Determine the (X, Y) coordinate at the center of the cell enclosing the given text.  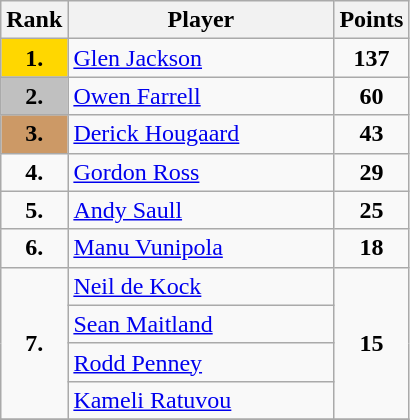
Manu Vunipola (201, 248)
Points (372, 20)
29 (372, 172)
5. (34, 210)
43 (372, 134)
6. (34, 248)
Glen Jackson (201, 58)
25 (372, 210)
2. (34, 96)
1. (34, 58)
18 (372, 248)
Sean Maitland (201, 324)
137 (372, 58)
Rodd Penney (201, 362)
7. (34, 343)
Kameli Ratuvou (201, 400)
Neil de Kock (201, 286)
Derick Hougaard (201, 134)
Gordon Ross (201, 172)
4. (34, 172)
Andy Saull (201, 210)
15 (372, 343)
3. (34, 134)
Rank (34, 20)
Player (201, 20)
60 (372, 96)
Owen Farrell (201, 96)
